Pinpoint the cell where the given text exists, returning its (X, Y) midpoint coordinate. 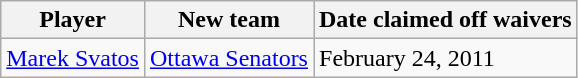
New team (228, 20)
Ottawa Senators (228, 58)
Player (73, 20)
Date claimed off waivers (446, 20)
February 24, 2011 (446, 58)
Marek Svatos (73, 58)
